Extract the (X, Y) coordinate from the center of the cell holding the provided text.  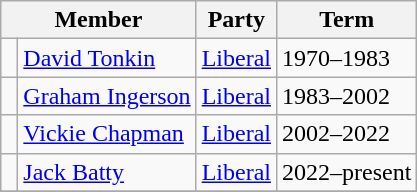
Member (98, 20)
Term (347, 20)
Graham Ingerson (107, 96)
Party (236, 20)
David Tonkin (107, 58)
2022–present (347, 172)
2002–2022 (347, 134)
1983–2002 (347, 96)
1970–1983 (347, 58)
Jack Batty (107, 172)
Vickie Chapman (107, 134)
